Return the [x, y] coordinate for the center point of the cell that contains the specified text.  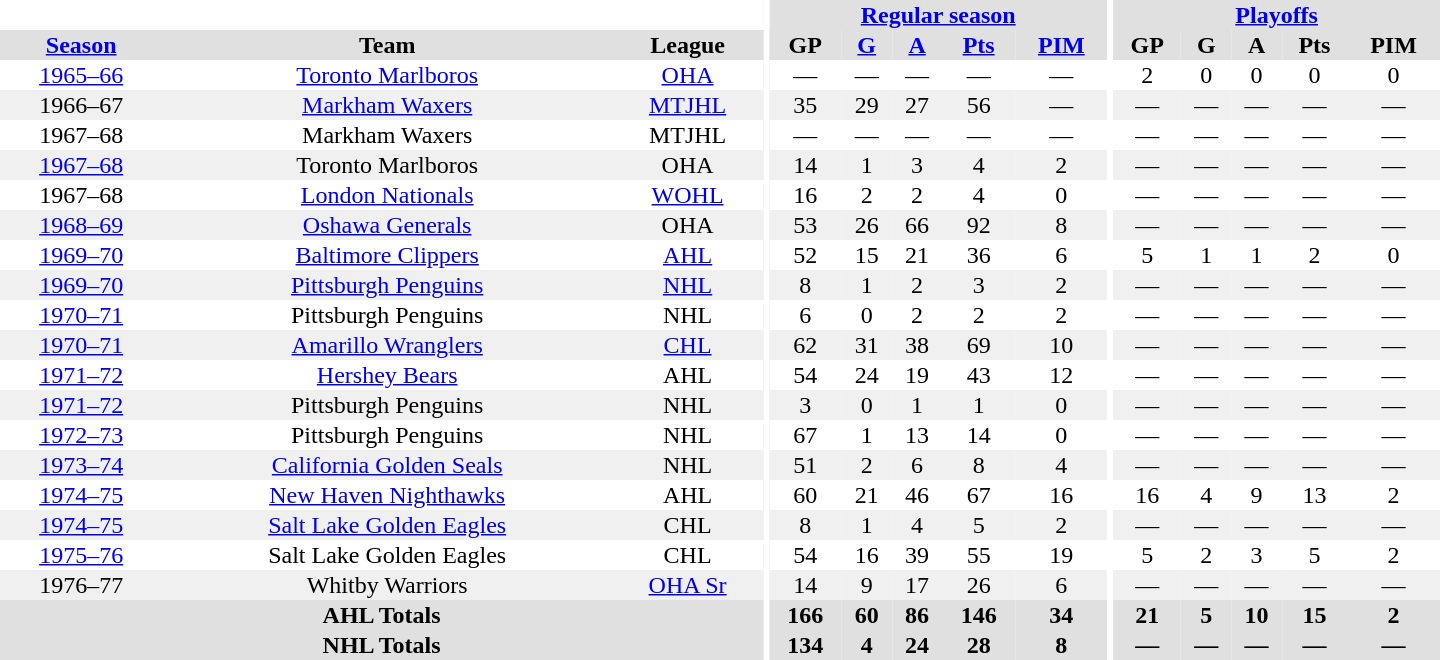
62 [806, 345]
29 [867, 105]
56 [978, 105]
1968–69 [81, 225]
28 [978, 645]
39 [917, 555]
69 [978, 345]
53 [806, 225]
52 [806, 255]
55 [978, 555]
Season [81, 45]
12 [1062, 375]
Amarillo Wranglers [387, 345]
146 [978, 615]
1973–74 [81, 465]
1972–73 [81, 435]
Whitby Warriors [387, 585]
36 [978, 255]
38 [917, 345]
London Nationals [387, 195]
51 [806, 465]
1966–67 [81, 105]
43 [978, 375]
WOHL [688, 195]
New Haven Nighthawks [387, 495]
17 [917, 585]
86 [917, 615]
31 [867, 345]
92 [978, 225]
46 [917, 495]
Baltimore Clippers [387, 255]
66 [917, 225]
1965–66 [81, 75]
166 [806, 615]
1976–77 [81, 585]
Oshawa Generals [387, 225]
AHL Totals [382, 615]
Regular season [938, 15]
OHA Sr [688, 585]
1975–76 [81, 555]
34 [1062, 615]
Hershey Bears [387, 375]
Playoffs [1276, 15]
134 [806, 645]
35 [806, 105]
Team [387, 45]
NHL Totals [382, 645]
League [688, 45]
California Golden Seals [387, 465]
27 [917, 105]
